For the text-containing cell, return its midpoint in (X, Y) coordinate format. 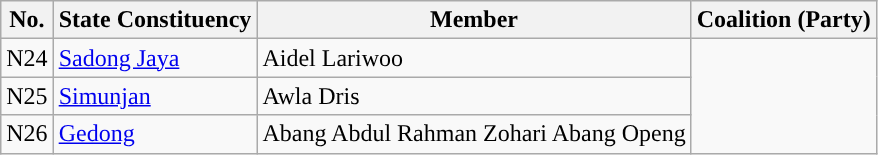
Simunjan (155, 96)
Gedong (155, 134)
No. (27, 20)
Member (474, 20)
N26 (27, 134)
Abang Abdul Rahman Zohari Abang Openg (474, 134)
Sadong Jaya (155, 58)
N25 (27, 96)
Aidel Lariwoo (474, 58)
Awla Dris (474, 96)
Coalition (Party) (784, 20)
State Constituency (155, 20)
N24 (27, 58)
